Extract the (x, y) coordinate from the center of the cell holding the provided text.  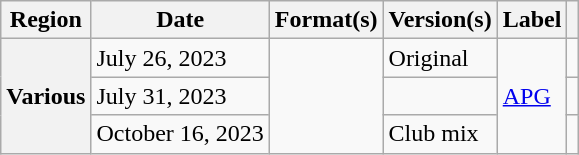
Format(s) (326, 20)
Various (46, 96)
Label (532, 20)
October 16, 2023 (180, 134)
Club mix (440, 134)
July 31, 2023 (180, 96)
July 26, 2023 (180, 58)
Region (46, 20)
Date (180, 20)
APG (532, 96)
Version(s) (440, 20)
Original (440, 58)
